Return (X, Y) of the center of cell containing provided text 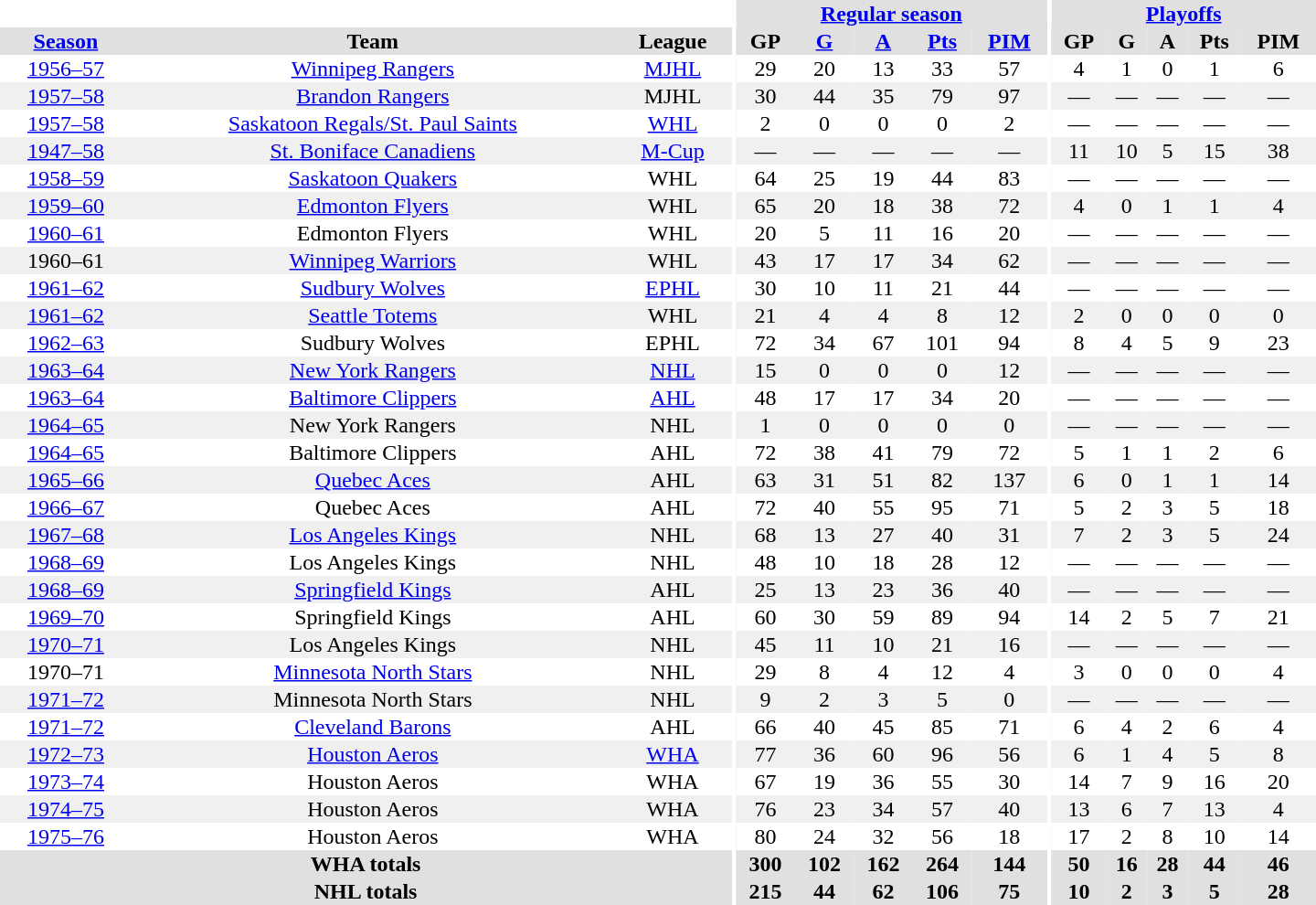
102 (824, 864)
75 (1009, 891)
82 (943, 480)
41 (883, 452)
215 (766, 891)
46 (1279, 864)
1973–74 (66, 782)
1958–59 (66, 178)
Saskatoon Quakers (373, 178)
50 (1078, 864)
43 (766, 261)
1975–76 (66, 836)
97 (1009, 96)
Brandon Rangers (373, 96)
1947–58 (66, 151)
M-Cup (673, 151)
66 (766, 727)
63 (766, 480)
32 (883, 836)
35 (883, 96)
Regular season (891, 14)
85 (943, 727)
162 (883, 864)
1965–66 (66, 480)
1974–75 (66, 809)
Team (373, 41)
65 (766, 206)
Cleveland Barons (373, 727)
51 (883, 480)
Winnipeg Warriors (373, 261)
Season (66, 41)
1956–57 (66, 69)
300 (766, 864)
1967–68 (66, 535)
89 (943, 617)
83 (1009, 178)
1959–60 (66, 206)
1969–70 (66, 617)
95 (943, 507)
137 (1009, 480)
1966–67 (66, 507)
59 (883, 617)
WHA totals (366, 864)
St. Boniface Canadiens (373, 151)
Winnipeg Rangers (373, 69)
27 (883, 535)
264 (943, 864)
Saskatoon Regals/St. Paul Saints (373, 123)
80 (766, 836)
64 (766, 178)
1962–63 (66, 343)
101 (943, 343)
68 (766, 535)
77 (766, 754)
106 (943, 891)
33 (943, 69)
96 (943, 754)
76 (766, 809)
Seattle Totems (373, 315)
1972–73 (66, 754)
NHL totals (366, 891)
League (673, 41)
Playoffs (1183, 14)
144 (1009, 864)
